Output the [X, Y] coordinate of the center of the cell containing the given text.  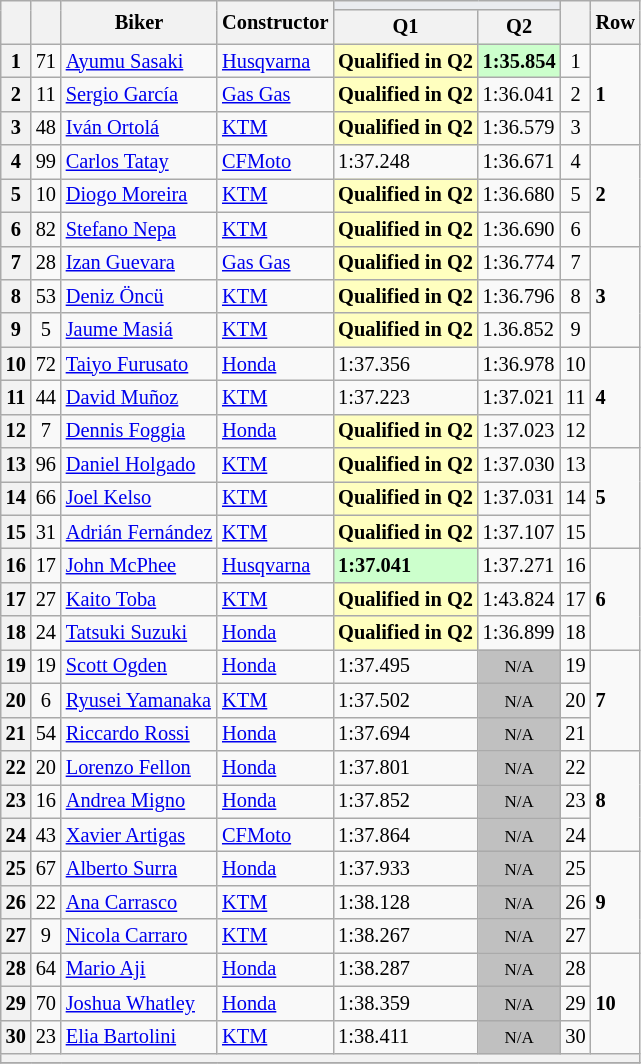
71 [46, 61]
Deniz Öncü [139, 296]
1:36.680 [520, 195]
Jaume Masiá [139, 330]
John McPhee [139, 565]
Tatsuki Suzuki [139, 633]
53 [46, 296]
Elia Bartolini [139, 1037]
1:35.854 [520, 61]
99 [46, 162]
1:37.021 [520, 397]
43 [46, 835]
Ana Carrasco [139, 902]
54 [46, 734]
1:37.023 [520, 431]
1:36.899 [520, 633]
David Muñoz [139, 397]
48 [46, 128]
1:36.671 [520, 162]
Dennis Foggia [139, 431]
66 [46, 498]
Taiyo Furusato [139, 364]
Nicola Carraro [139, 936]
1.36.852 [520, 330]
Scott Ogden [139, 666]
Sergio García [139, 94]
96 [46, 465]
1:37.271 [520, 565]
1:37.694 [405, 734]
1:36.978 [520, 364]
1:38.267 [405, 936]
1:37.495 [405, 666]
1:37.248 [405, 162]
Ayumu Sasaki [139, 61]
1:37.933 [405, 868]
1:38.411 [405, 1037]
Mario Aji [139, 969]
Q2 [520, 27]
Joshua Whatley [139, 1003]
1:37.852 [405, 801]
Adrián Fernández [139, 532]
1:37.031 [520, 498]
1:36.690 [520, 229]
1:38.287 [405, 969]
1:36.774 [520, 263]
1:38.359 [405, 1003]
Alberto Surra [139, 868]
1:37.030 [520, 465]
Q1 [405, 27]
1:36.796 [520, 296]
70 [46, 1003]
1:38.128 [405, 902]
Constructor [275, 22]
Joel Kelso [139, 498]
Row [616, 22]
1:37.223 [405, 397]
44 [46, 397]
Lorenzo Fellon [139, 767]
Iván Ortolá [139, 128]
1:36.041 [520, 94]
1:37.107 [520, 532]
Riccardo Rossi [139, 734]
1:37.041 [405, 565]
64 [46, 969]
Andrea Migno [139, 801]
1:37.801 [405, 767]
Stefano Nepa [139, 229]
Carlos Tatay [139, 162]
72 [46, 364]
Diogo Moreira [139, 195]
31 [46, 532]
1:36.579 [520, 128]
1:37.864 [405, 835]
Kaito Toba [139, 599]
Biker [139, 22]
1:37.502 [405, 700]
67 [46, 868]
1:43.824 [520, 599]
1:37.356 [405, 364]
Daniel Holgado [139, 465]
82 [46, 229]
Xavier Artigas [139, 835]
Ryusei Yamanaka [139, 700]
Izan Guevara [139, 263]
